Extract the (X, Y) coordinate from the center of the cell holding the provided text.  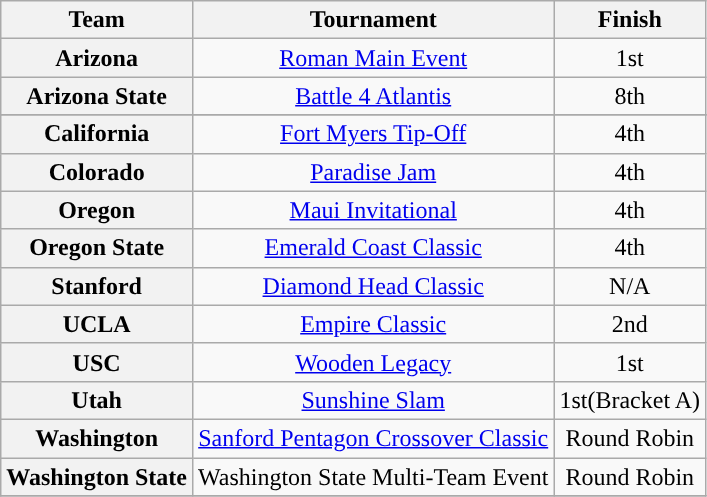
Sanford Pentagon Crossover Classic (374, 438)
Maui Invitational (374, 210)
Emerald Coast Classic (374, 248)
Diamond Head Classic (374, 286)
Tournament (374, 20)
Sunshine Slam (374, 400)
USC (97, 362)
Washington State (97, 477)
California (97, 134)
Paradise Jam (374, 172)
Roman Main Event (374, 58)
Washington State Multi-Team Event (374, 477)
Battle 4 Atlantis (374, 96)
8th (630, 96)
2nd (630, 324)
Stanford (97, 286)
Arizona State (97, 96)
N/A (630, 286)
Oregon (97, 210)
Empire Classic (374, 324)
Team (97, 20)
Wooden Legacy (374, 362)
Arizona (97, 58)
UCLA (97, 324)
1st(Bracket A) (630, 400)
Finish (630, 20)
Washington (97, 438)
Fort Myers Tip-Off (374, 134)
Colorado (97, 172)
Utah (97, 400)
Oregon State (97, 248)
